Detect which cell encompasses the target text, then output its (x, y) center coordinate. 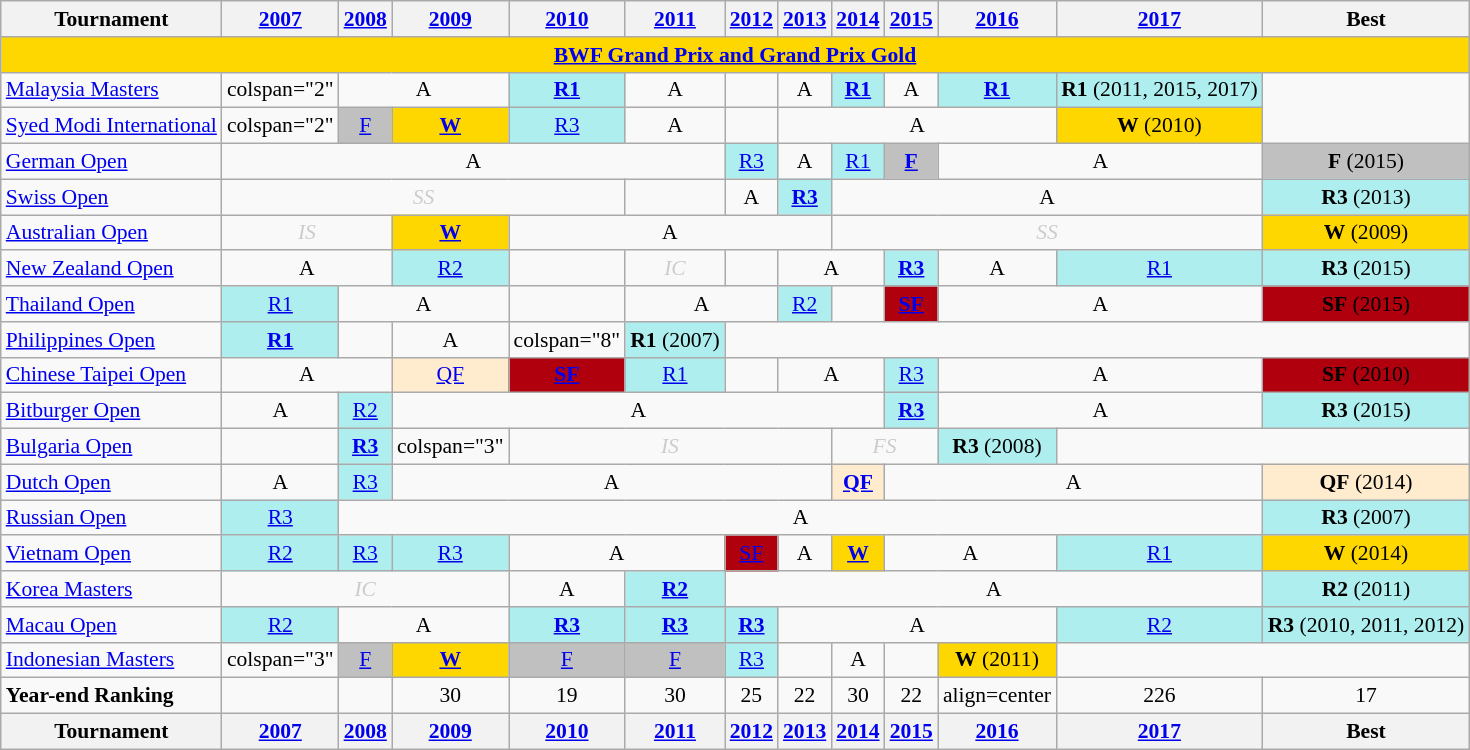
BWF Grand Prix and Grand Prix Gold (736, 55)
Bulgaria Open (112, 447)
Year-end Ranking (112, 696)
F (2015) (1366, 162)
Australian Open (112, 233)
Bitburger Open (112, 411)
R1 (2011, 2015, 2017) (1160, 90)
Macau Open (112, 625)
R3 (2008) (997, 447)
colspan="8" (568, 340)
R3 (2010, 2011, 2012) (1366, 625)
R3 (2013) (1366, 197)
R2 (2011) (1366, 589)
Indonesian Masters (112, 660)
FS (884, 447)
QF (2014) (1366, 482)
New Zealand Open (112, 269)
align=center (997, 696)
Philippines Open (112, 340)
17 (1366, 696)
Malaysia Masters (112, 90)
Chinese Taipei Open (112, 375)
W (2009) (1366, 233)
German Open (112, 162)
W (2014) (1366, 554)
19 (568, 696)
SF (2010) (1366, 375)
25 (752, 696)
Russian Open (112, 518)
W (2010) (1160, 126)
Dutch Open (112, 482)
Thailand Open (112, 304)
Korea Masters (112, 589)
SF (2015) (1366, 304)
R1 (2007) (674, 340)
R3 (2007) (1366, 518)
Vietnam Open (112, 554)
Swiss Open (112, 197)
W (2011) (997, 660)
226 (1160, 696)
Syed Modi International (112, 126)
